Detect which cell encompasses the target text, then output its (X, Y) center coordinate. 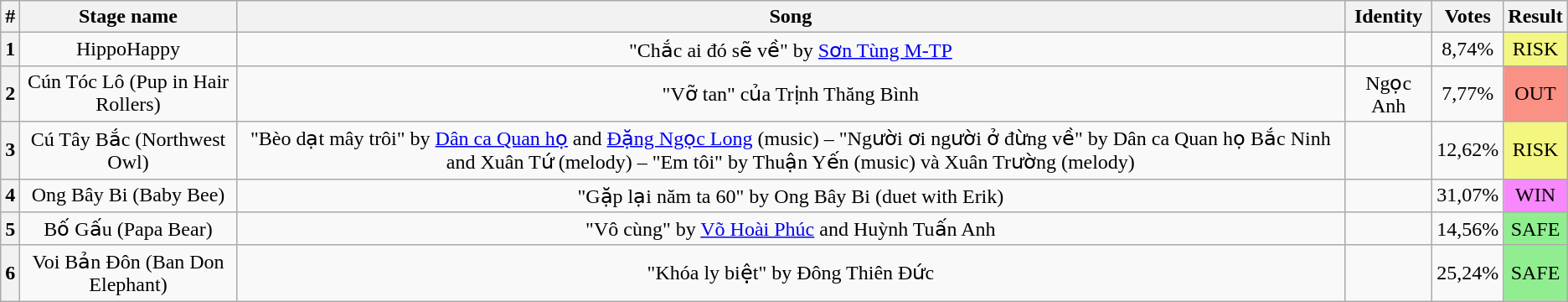
# (10, 17)
"Vô cùng" by Võ Hoài Phúc and Huỳnh Tuấn Anh (791, 229)
Stage name (128, 17)
Ong Bây Bi (Baby Bee) (128, 195)
"Vỡ tan" của Trịnh Thăng Bình (791, 94)
6 (10, 273)
Result (1535, 17)
14,56% (1467, 229)
4 (10, 195)
8,74% (1467, 49)
Bố Gấu (Papa Bear) (128, 229)
5 (10, 229)
31,07% (1467, 195)
Cú Tây Bắc (Northwest Owl) (128, 150)
"Gặp lại năm ta 60" by Ong Bây Bi (duet with Erik) (791, 195)
2 (10, 94)
Votes (1467, 17)
7,77% (1467, 94)
12,62% (1467, 150)
"Chắc ai đó sẽ về" by Sơn Tùng M-TP (791, 49)
Ngọc Anh (1388, 94)
WIN (1535, 195)
OUT (1535, 94)
1 (10, 49)
HippoHappy (128, 49)
"Khóa ly biệt" by Đông Thiên Đức (791, 273)
Voi Bản Đôn (Ban Don Elephant) (128, 273)
Identity (1388, 17)
Song (791, 17)
3 (10, 150)
Cún Tóc Lô (Pup in Hair Rollers) (128, 94)
25,24% (1467, 273)
